Detect which cell encompasses the target text, then output its (x, y) center coordinate. 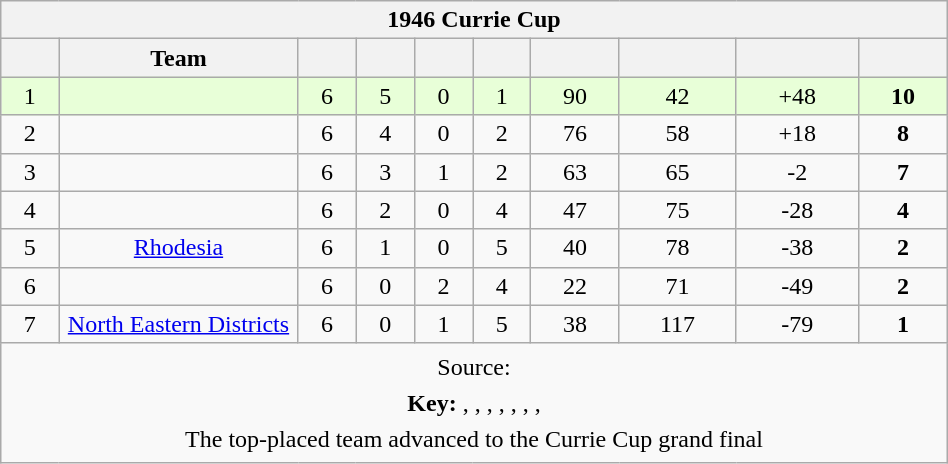
65 (678, 172)
Rhodesia (178, 248)
1946 Currie Cup (474, 20)
8 (904, 134)
Source: Key: , , , , , , , The top-placed team advanced to the Currie Cup grand final (474, 402)
Team (178, 58)
-49 (798, 286)
71 (678, 286)
10 (904, 96)
-2 (798, 172)
42 (678, 96)
47 (575, 210)
76 (575, 134)
-79 (798, 324)
40 (575, 248)
78 (678, 248)
63 (575, 172)
22 (575, 286)
117 (678, 324)
90 (575, 96)
58 (678, 134)
-28 (798, 210)
North Eastern Districts (178, 324)
+48 (798, 96)
75 (678, 210)
38 (575, 324)
+18 (798, 134)
-38 (798, 248)
